From the cell containing the given text, extract its center point as [x, y] coordinate. 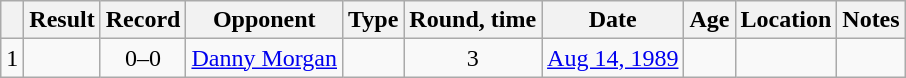
1 [12, 58]
Type [374, 20]
Date [613, 20]
Record [143, 20]
Danny Morgan [264, 58]
0–0 [143, 58]
Aug 14, 1989 [613, 58]
3 [473, 58]
Age [710, 20]
Notes [871, 20]
Result [62, 20]
Round, time [473, 20]
Opponent [264, 20]
Location [786, 20]
